Scan for the cell matching the given text and deliver its [X, Y] coordinate at center. 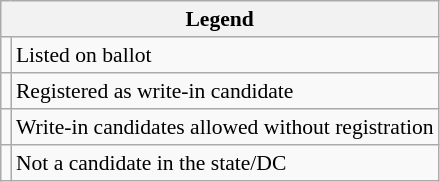
Not a candidate in the state/DC [225, 163]
Listed on ballot [225, 55]
Registered as write-in candidate [225, 91]
Write-in candidates allowed without registration [225, 127]
Legend [220, 19]
